For the text-containing cell, return its midpoint in (X, Y) coordinate format. 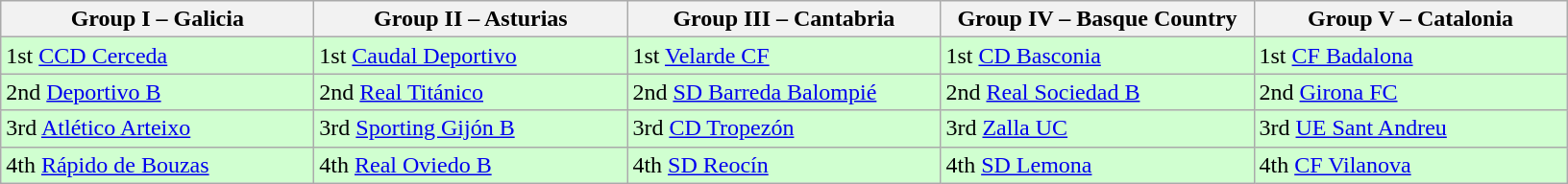
1st CCD Cerceda (158, 56)
2nd Girona FC (1410, 92)
3rd Zalla UC (1097, 128)
3rd Atlético Arteixo (158, 128)
2nd Real Sociedad B (1097, 92)
4th CF Vilanova (1410, 165)
4th SD Reocín (784, 165)
1st CD Basconia (1097, 56)
2nd Deportivo B (158, 92)
2nd SD Barreda Balompié (784, 92)
Group I – Galicia (158, 19)
3rd Sporting Gijón B (471, 128)
Group V – Catalonia (1410, 19)
1st CF Badalona (1410, 56)
4th SD Lemona (1097, 165)
4th Real Oviedo B (471, 165)
4th Rápido de Bouzas (158, 165)
1st Velarde CF (784, 56)
3rd CD Tropezón (784, 128)
Group IV – Basque Country (1097, 19)
1st Caudal Deportivo (471, 56)
Group III – Cantabria (784, 19)
Group II – Asturias (471, 19)
2nd Real Titánico (471, 92)
3rd UE Sant Andreu (1410, 128)
